For the text-containing cell, return its midpoint in (x, y) coordinate format. 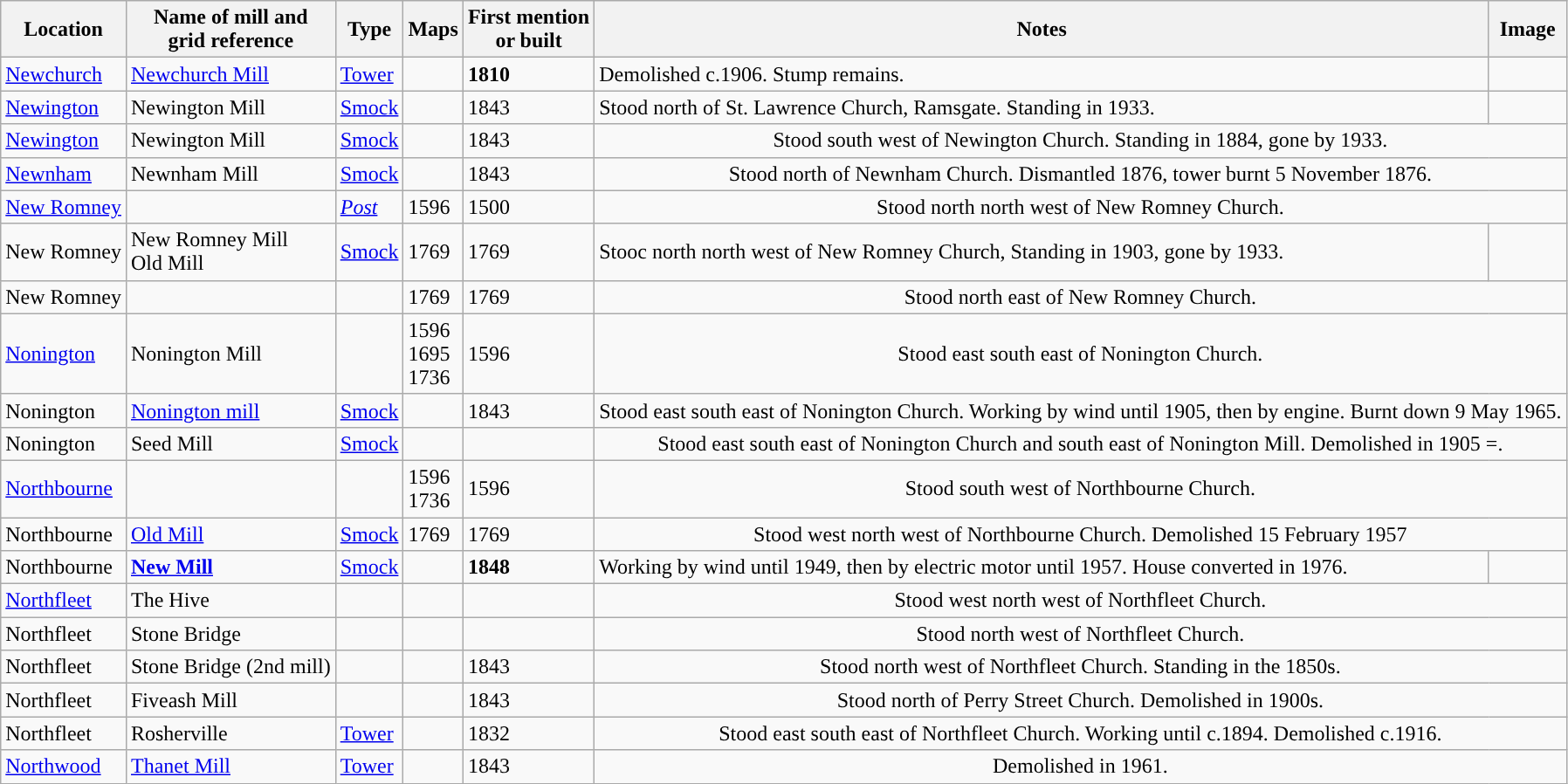
Stood north west of Northfleet Church. Standing in the 1850s. (1081, 667)
Stood north west of Northfleet Church. (1081, 634)
Stooc north north west of New Romney Church, Standing in 1903, gone by 1933. (1042, 251)
Post (369, 207)
Location (64, 30)
Stood north of Perry Street Church. Demolished in 1900s. (1081, 700)
Stood south west of Newington Church. Standing in 1884, gone by 1933. (1081, 141)
Image (1528, 30)
1810 (528, 74)
New Mill (230, 567)
Working by wind until 1949, then by electric motor until 1957. House converted in 1976. (1042, 567)
Stone Bridge (230, 634)
Newnham (64, 174)
Northwood (64, 767)
Newnham Mill (230, 174)
Newchurch Mill (230, 74)
Fiveash Mill (230, 700)
Stood west north west of Northfleet Church. (1081, 601)
Demolished in 1961. (1081, 767)
The Hive (230, 601)
1832 (528, 733)
Maps (433, 30)
Stood east south east of Nonington Church and south east of Nonington Mill. Demolished in 1905 =. (1081, 444)
Stood north of Newnham Church. Dismantled 1876, tower burnt 5 November 1876. (1081, 174)
1848 (528, 567)
Name of mill andgrid reference (230, 30)
Type (369, 30)
First mentionor built (528, 30)
Stood east south east of Northfleet Church. Working until c.1894. Demolished c.1916. (1081, 733)
Rosherville (230, 733)
1500 (528, 207)
New Romney MillOld Mill (230, 251)
Thanet Mill (230, 767)
Stood north of St. Lawrence Church, Ramsgate. Standing in 1933. (1042, 107)
Stood north north west of New Romney Church. (1081, 207)
Stood north east of New Romney Church. (1081, 297)
Old Mill (230, 533)
Nonington Mill (230, 354)
Seed Mill (230, 444)
Stood east south east of Nonington Church. Working by wind until 1905, then by engine. Burnt down 9 May 1965. (1081, 410)
Demolished c.1906. Stump remains. (1042, 74)
Notes (1042, 30)
15961736 (433, 489)
Nonington mill (230, 410)
Stone Bridge (2nd mill) (230, 667)
159616951736 (433, 354)
Stood south west of Northbourne Church. (1081, 489)
Stood east south east of Nonington Church. (1081, 354)
Stood west north west of Northbourne Church. Demolished 15 February 1957 (1081, 533)
Newchurch (64, 74)
